Detect which cell encompasses the target text, then output its [X, Y] center coordinate. 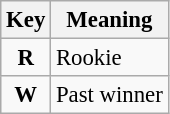
Rookie [110, 58]
R [26, 58]
W [26, 95]
Past winner [110, 95]
Key [26, 20]
Meaning [110, 20]
